Return [X, Y] of the center of cell containing provided text 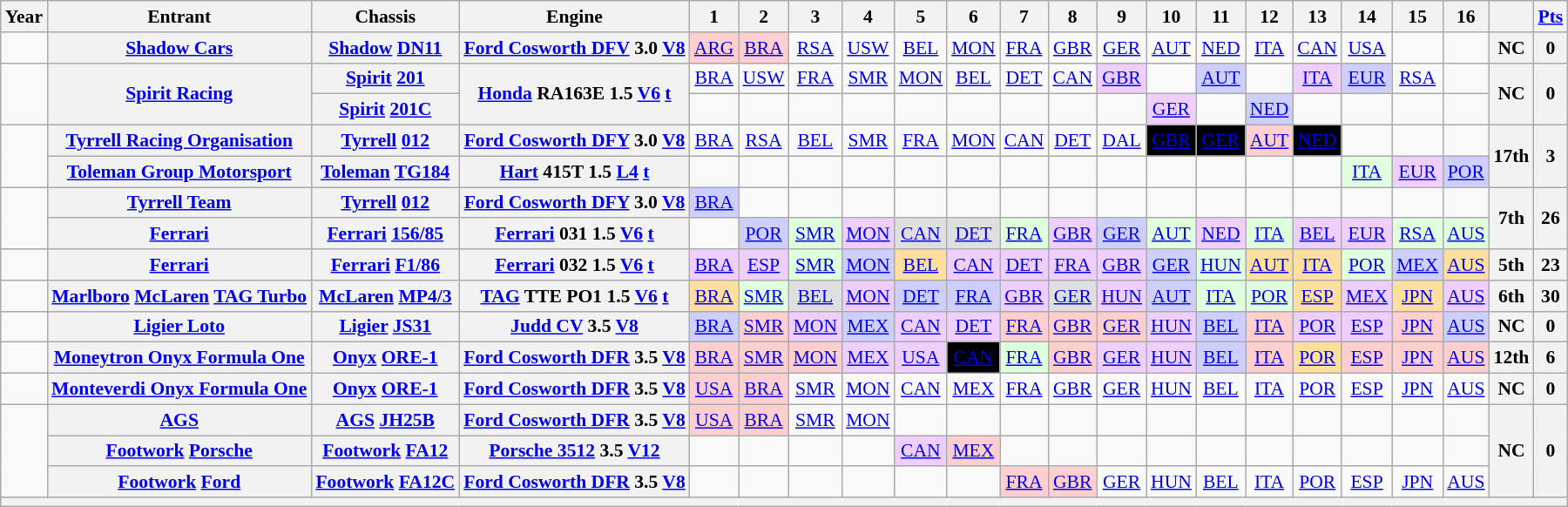
Entrant [179, 17]
Chassis [385, 17]
Ligier Loto [179, 327]
Footwork FA12 [385, 451]
Footwork Ford [179, 483]
5 [922, 17]
9 [1122, 17]
Toleman TG184 [385, 172]
6th [1512, 296]
Ferrari 031 1.5 V6 t [575, 234]
Marlboro McLaren TAG Turbo [179, 296]
7th [1512, 218]
Spirit 201 [385, 78]
5th [1512, 265]
1 [714, 17]
TAG TTE PO1 1.5 V6 t [575, 296]
Judd CV 3.5 V8 [575, 327]
12th [1512, 358]
Spirit Racing [179, 94]
10 [1171, 17]
7 [1024, 17]
Ford Cosworth DFV 3.0 V8 [575, 48]
DAL [1122, 141]
McLaren MP4/3 [385, 296]
2 [764, 17]
Monteverdi Onyx Formula One [179, 389]
Porsche 3512 3.5 V12 [575, 451]
Toleman Group Motorsport [179, 172]
16 [1465, 17]
AGS [179, 420]
Ferrari 156/85 [385, 234]
Ferrari F1/86 [385, 265]
Footwork FA12C [385, 483]
AGS JH25B [385, 420]
Moneytron Onyx Formula One [179, 358]
15 [1417, 17]
8 [1072, 17]
11 [1221, 17]
Honda RA163E 1.5 V6 t [575, 94]
Spirit 201C [385, 110]
Tyrrell Team [179, 203]
Ferrari 032 1.5 V6 t [575, 265]
12 [1269, 17]
4 [868, 17]
Tyrrell Racing Organisation [179, 141]
14 [1367, 17]
Year [24, 17]
Engine [575, 17]
30 [1551, 296]
Shadow Cars [179, 48]
26 [1551, 218]
Footwork Porsche [179, 451]
Hart 415T 1.5 L4 t [575, 172]
Ligier JS31 [385, 327]
23 [1551, 265]
17th [1512, 157]
Shadow DN11 [385, 48]
ARG [714, 48]
13 [1317, 17]
Pts [1551, 17]
